Extract the (X, Y) coordinate from the center of the cell holding the provided text.  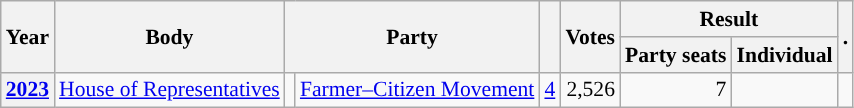
Individual (784, 55)
Body (170, 36)
Party seats (676, 55)
House of Representatives (170, 90)
2,526 (590, 90)
Result (729, 19)
7 (676, 90)
Party (412, 36)
Year (28, 36)
Votes (590, 36)
Farmer–Citizen Movement (418, 90)
2023 (28, 90)
4 (550, 90)
. (846, 36)
